Find where the given text appears and provide that cell's center as (X, Y) coordinate. 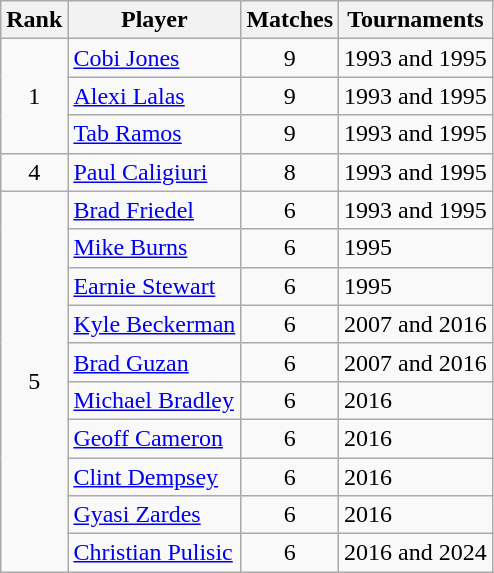
Earnie Stewart (154, 286)
4 (34, 172)
Cobi Jones (154, 58)
Paul Caligiuri (154, 172)
8 (290, 172)
Brad Friedel (154, 210)
Player (154, 20)
Mike Burns (154, 248)
Rank (34, 20)
1 (34, 96)
Tournaments (416, 20)
Kyle Beckerman (154, 324)
2016 and 2024 (416, 553)
Alexi Lalas (154, 96)
Brad Guzan (154, 362)
Geoff Cameron (154, 438)
5 (34, 382)
Tab Ramos (154, 134)
Matches (290, 20)
Gyasi Zardes (154, 515)
Clint Dempsey (154, 477)
Christian Pulisic (154, 553)
Michael Bradley (154, 400)
